For the text-containing cell, return its midpoint in (X, Y) coordinate format. 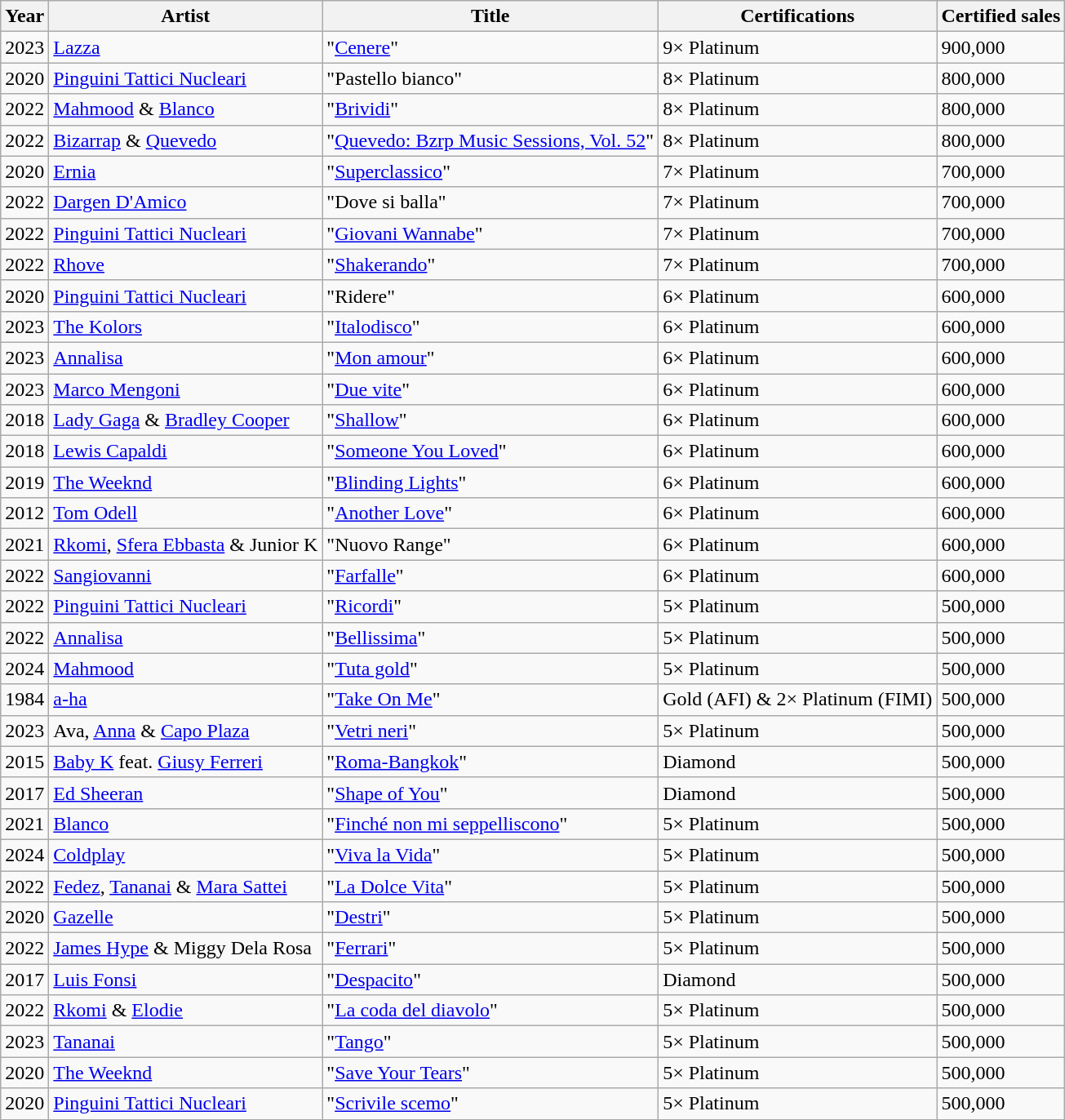
"Brividi" (490, 109)
"Another Love" (490, 513)
2012 (24, 513)
"Ferrari" (490, 949)
"Nuovo Range" (490, 544)
Tananai (186, 1042)
Bizarrap & Quevedo (186, 140)
1984 (24, 700)
"Despacito" (490, 980)
"Scrivile scemo" (490, 1104)
"Superclassico" (490, 171)
Artist (186, 16)
"Vetri neri" (490, 731)
Sangiovanni (186, 576)
Baby K feat. Giusy Ferreri (186, 762)
Luis Fonsi (186, 980)
Gazelle (186, 918)
Dargen D'Amico (186, 202)
"Tango" (490, 1042)
2015 (24, 762)
Certifications (798, 16)
"Shape of You" (490, 793)
Ava, Anna & Capo Plaza (186, 731)
"Tuta gold" (490, 669)
"Due vite" (490, 389)
"Bellissima" (490, 638)
The Kolors (186, 327)
"Take On Me" (490, 700)
"Ricordi" (490, 607)
900,000 (1001, 47)
"Giovani Wannabe" (490, 233)
Blanco (186, 824)
"Quevedo: Bzrp Music Sessions, Vol. 52" (490, 140)
Mahmood & Blanco (186, 109)
Ernia (186, 171)
"Destri" (490, 918)
Gold (AFI) & 2× Platinum (FIMI) (798, 700)
2019 (24, 482)
Lazza (186, 47)
9× Platinum (798, 47)
Tom Odell (186, 513)
Rkomi, Sfera Ebbasta & Junior K (186, 544)
"Roma-Bangkok" (490, 762)
"Cenere" (490, 47)
"La Dolce Vita" (490, 886)
Marco Mengoni (186, 389)
Certified sales (1001, 16)
Year (24, 16)
James Hype & Miggy Dela Rosa (186, 949)
"Finché non mi seppelliscono" (490, 824)
"Shallow" (490, 420)
"Shakerando" (490, 264)
Ed Sheeran (186, 793)
Rhove (186, 264)
"Someone You Loved" (490, 451)
"Save Your Tears" (490, 1073)
Lewis Capaldi (186, 451)
"La coda del diavolo" (490, 1011)
Coldplay (186, 855)
"Mon amour" (490, 358)
Title (490, 16)
"Italodisco" (490, 327)
"Blinding Lights" (490, 482)
Fedez, Tananai & Mara Sattei (186, 886)
"Viva la Vida" (490, 855)
Lady Gaga & Bradley Cooper (186, 420)
"Farfalle" (490, 576)
Mahmood (186, 669)
"Dove si balla" (490, 202)
a-ha (186, 700)
"Ridere" (490, 296)
"Pastello bianco" (490, 78)
Rkomi & Elodie (186, 1011)
